From the cell containing the given text, extract its center point as (X, Y) coordinate. 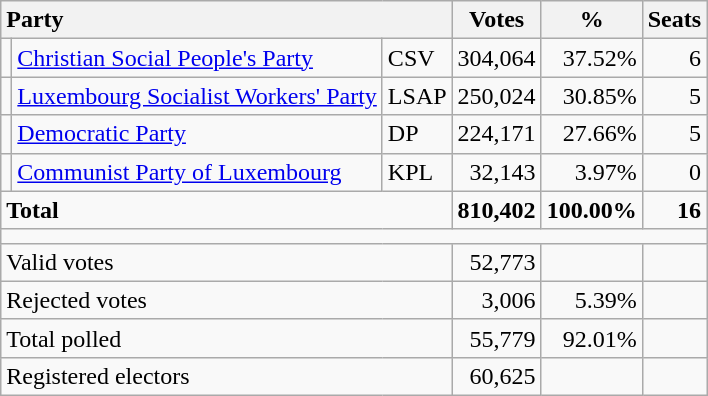
16 (674, 210)
60,625 (496, 376)
224,171 (496, 134)
DP (417, 134)
32,143 (496, 172)
Party (226, 20)
Christian Social People's Party (198, 58)
KPL (417, 172)
5.39% (592, 300)
LSAP (417, 96)
Valid votes (226, 262)
250,024 (496, 96)
55,779 (496, 338)
92.01% (592, 338)
Votes (496, 20)
52,773 (496, 262)
810,402 (496, 210)
30.85% (592, 96)
Rejected votes (226, 300)
% (592, 20)
Total polled (226, 338)
Registered electors (226, 376)
304,064 (496, 58)
Luxembourg Socialist Workers' Party (198, 96)
0 (674, 172)
100.00% (592, 210)
Total (226, 210)
3,006 (496, 300)
Communist Party of Luxembourg (198, 172)
Seats (674, 20)
Democratic Party (198, 134)
3.97% (592, 172)
6 (674, 58)
27.66% (592, 134)
CSV (417, 58)
37.52% (592, 58)
